Output the [X, Y] coordinate of the center of the cell containing the given text.  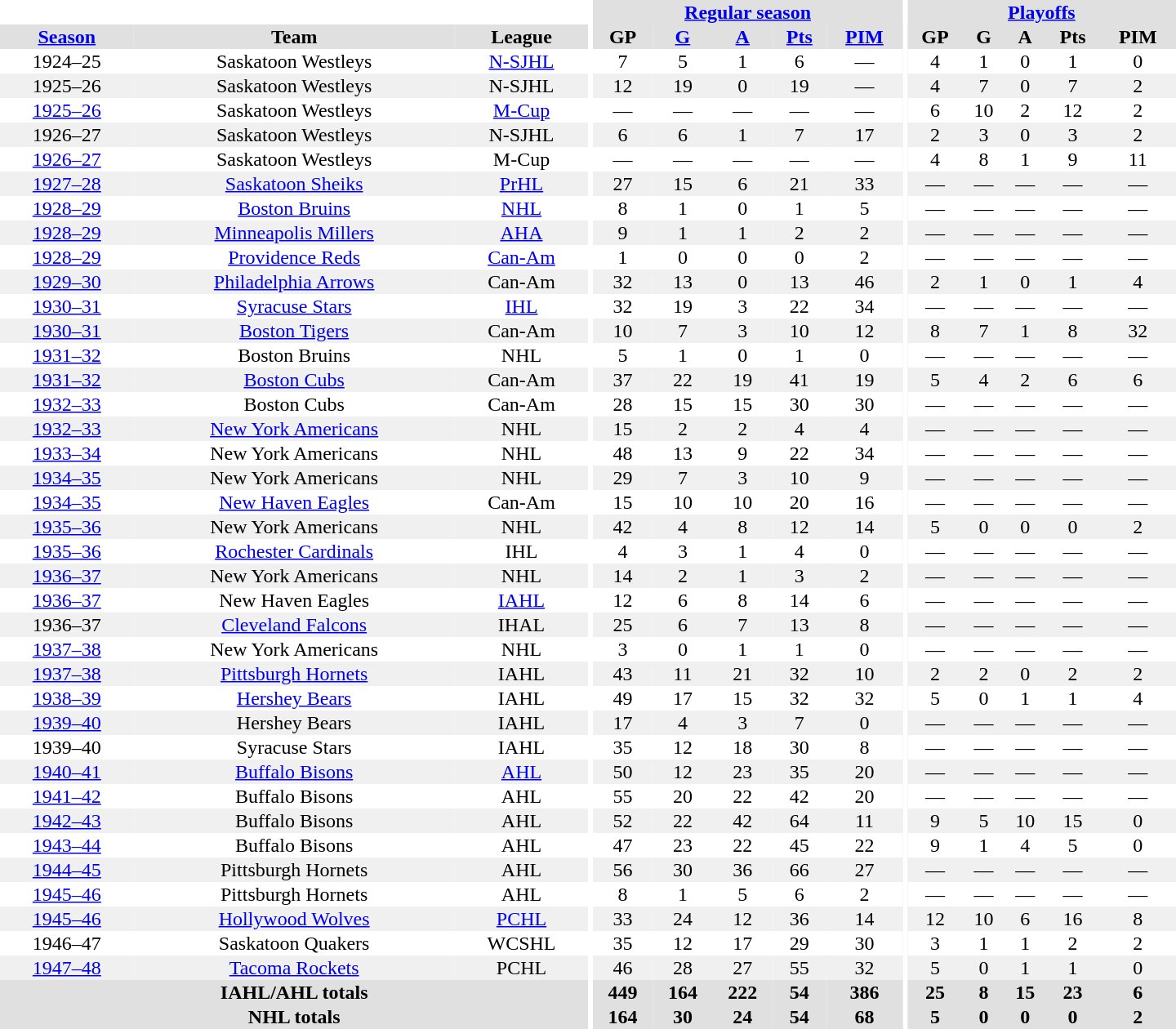
WCSHL [522, 943]
1933–34 [67, 453]
50 [622, 772]
47 [622, 845]
56 [622, 870]
Tacoma Rockets [294, 968]
43 [622, 674]
Hollywood Wolves [294, 919]
1938–39 [67, 698]
IAHL/AHL totals [294, 992]
1947–48 [67, 968]
League [522, 37]
37 [622, 380]
1941–42 [67, 796]
386 [864, 992]
Rochester Cardinals [294, 551]
449 [622, 992]
222 [743, 992]
IHAL [522, 625]
Saskatoon Quakers [294, 943]
45 [800, 845]
1929–30 [67, 282]
Regular season [748, 12]
64 [800, 821]
1942–43 [67, 821]
Playoffs [1042, 12]
52 [622, 821]
48 [622, 453]
1944–45 [67, 870]
68 [864, 1017]
Team [294, 37]
Saskatoon Sheiks [294, 184]
1940–41 [67, 772]
1943–44 [67, 845]
AHA [522, 233]
18 [743, 747]
PrHL [522, 184]
1924–25 [67, 61]
49 [622, 698]
1927–28 [67, 184]
66 [800, 870]
1946–47 [67, 943]
Providence Reds [294, 257]
Philadelphia Arrows [294, 282]
Boston Tigers [294, 331]
Minneapolis Millers [294, 233]
Season [67, 37]
41 [800, 380]
NHL totals [294, 1017]
Cleveland Falcons [294, 625]
